Capture the cell that displays the provided text and extract its [x, y] central coordinate. 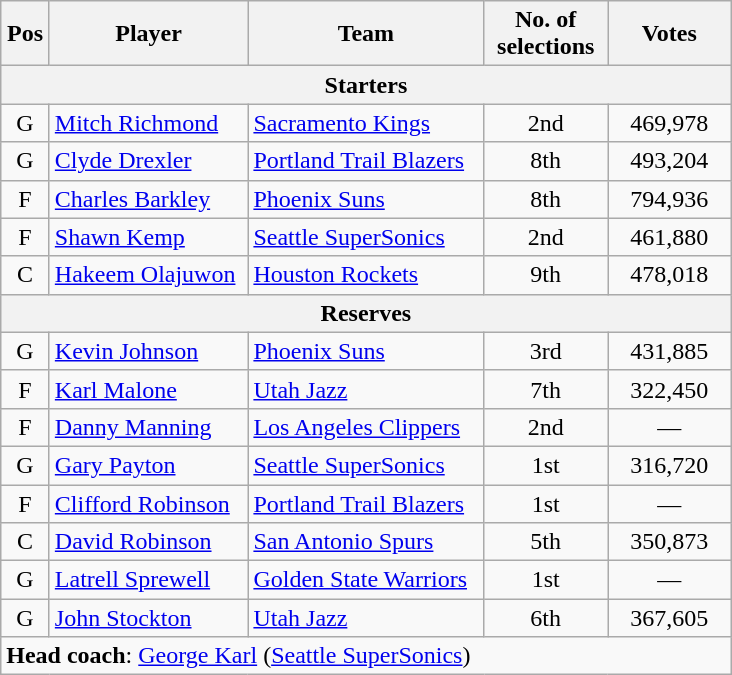
322,450 [670, 389]
431,885 [670, 351]
Los Angeles Clippers [366, 427]
367,605 [670, 618]
Charles Barkley [148, 199]
Votes [670, 34]
Pos [26, 34]
David Robinson [148, 542]
6th [546, 618]
Danny Manning [148, 427]
Latrell Sprewell [148, 580]
3rd [546, 351]
794,936 [670, 199]
5th [546, 542]
Kevin Johnson [148, 351]
Sacramento Kings [366, 123]
John Stockton [148, 618]
7th [546, 389]
461,880 [670, 237]
Hakeem Olajuwon [148, 275]
Golden State Warriors [366, 580]
493,204 [670, 161]
316,720 [670, 465]
Mitch Richmond [148, 123]
9th [546, 275]
Karl Malone [148, 389]
Clifford Robinson [148, 503]
Gary Payton [148, 465]
478,018 [670, 275]
Shawn Kemp [148, 237]
San Antonio Spurs [366, 542]
Clyde Drexler [148, 161]
350,873 [670, 542]
469,978 [670, 123]
Starters [366, 85]
Team [366, 34]
Head coach: George Karl (Seattle SuperSonics) [366, 656]
Reserves [366, 313]
Player [148, 34]
Houston Rockets [366, 275]
No. of selections [546, 34]
